Scan for the cell matching the given text and deliver its (X, Y) coordinate at center. 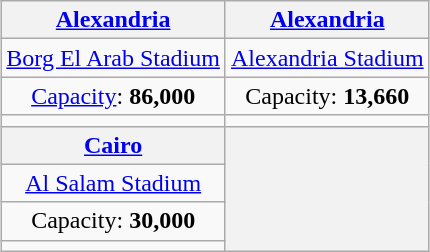
Capacity: 13,660 (327, 96)
Borg El Arab Stadium (114, 58)
Cairo (114, 145)
Capacity: 86,000 (114, 96)
Al Salam Stadium (114, 183)
Capacity: 30,000 (114, 221)
Alexandria Stadium (327, 58)
